Provide the [X, Y] coordinate of the cell's center where the given text is located.  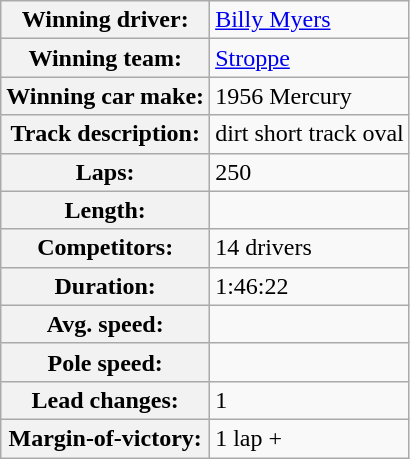
Winning driver: [106, 20]
dirt short track oval [310, 134]
Winning car make: [106, 96]
1 lap + [310, 438]
Competitors: [106, 248]
Length: [106, 210]
Stroppe [310, 58]
Winning team: [106, 58]
Duration: [106, 286]
1:46:22 [310, 286]
Margin-of-victory: [106, 438]
Billy Myers [310, 20]
Laps: [106, 172]
Avg. speed: [106, 324]
1 [310, 400]
250 [310, 172]
14 drivers [310, 248]
Track description: [106, 134]
Pole speed: [106, 362]
1956 Mercury [310, 96]
Lead changes: [106, 400]
